Identify which cell holds the provided text, then report its (x, y) central coordinate. 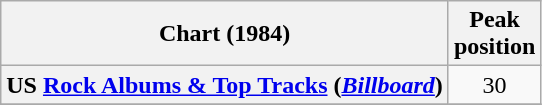
US Rock Albums & Top Tracks (Billboard) (225, 85)
Peak position (494, 34)
30 (494, 85)
Chart (1984) (225, 34)
